Return (X, Y) of the center of cell containing provided text 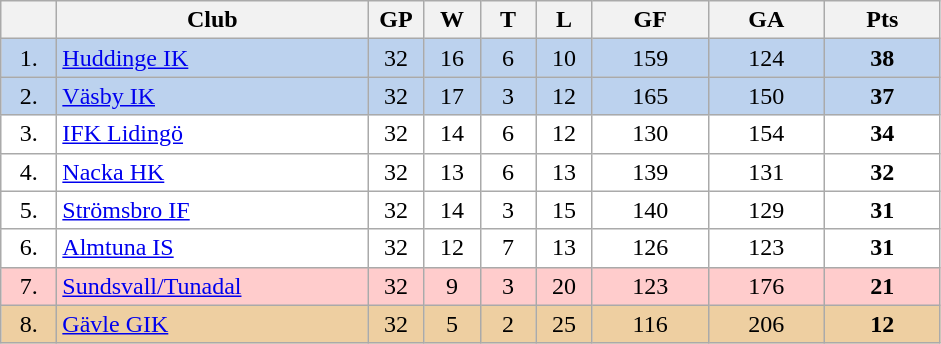
IFK Lidingö (212, 134)
5 (452, 324)
126 (650, 248)
139 (650, 172)
25 (564, 324)
Nacka HK (212, 172)
W (452, 20)
3. (29, 134)
5. (29, 210)
L (564, 20)
GA (766, 20)
2 (508, 324)
Almtuna IS (212, 248)
21 (882, 286)
9 (452, 286)
Väsby IK (212, 96)
7 (508, 248)
129 (766, 210)
131 (766, 172)
Strömsbro IF (212, 210)
T (508, 20)
10 (564, 58)
Gävle GIK (212, 324)
206 (766, 324)
176 (766, 286)
6. (29, 248)
159 (650, 58)
34 (882, 134)
8. (29, 324)
17 (452, 96)
15 (564, 210)
140 (650, 210)
37 (882, 96)
1. (29, 58)
16 (452, 58)
150 (766, 96)
Club (212, 20)
165 (650, 96)
Pts (882, 20)
38 (882, 58)
154 (766, 134)
7. (29, 286)
2. (29, 96)
130 (650, 134)
Sundsvall/Tunadal (212, 286)
GP (396, 20)
Huddinge IK (212, 58)
116 (650, 324)
4. (29, 172)
GF (650, 20)
124 (766, 58)
20 (564, 286)
